Detect which cell encompasses the target text, then output its [x, y] center coordinate. 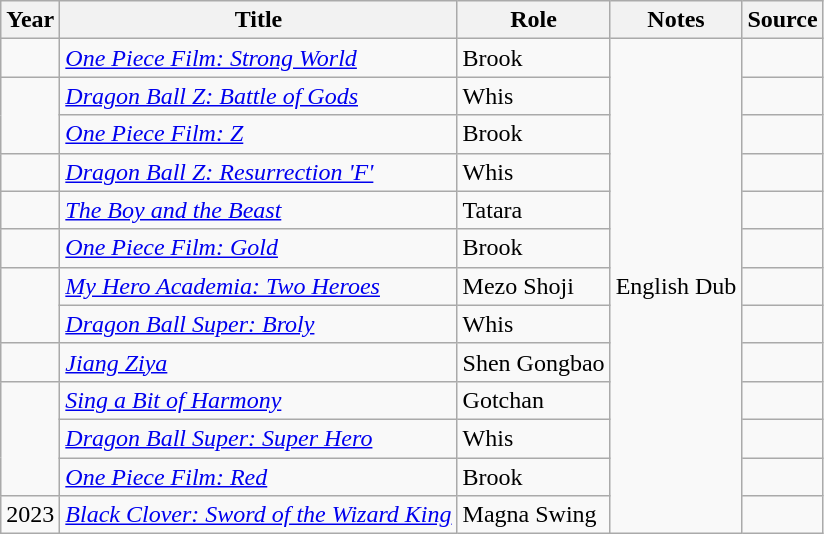
Source [782, 20]
Dragon Ball Z: Resurrection 'F' [258, 172]
Year [30, 20]
Tatara [534, 210]
Mezo Shoji [534, 286]
Role [534, 20]
One Piece Film: Z [258, 134]
English Dub [676, 286]
Black Clover: Sword of the Wizard King [258, 515]
Magna Swing [534, 515]
Notes [676, 20]
One Piece Film: Strong World [258, 58]
Shen Gongbao [534, 362]
Dragon Ball Super: Super Hero [258, 438]
Title [258, 20]
2023 [30, 515]
One Piece Film: Gold [258, 248]
Gotchan [534, 400]
One Piece Film: Red [258, 477]
My Hero Academia: Two Heroes [258, 286]
Dragon Ball Z: Battle of Gods [258, 96]
Sing a Bit of Harmony [258, 400]
Jiang Ziya [258, 362]
Dragon Ball Super: Broly [258, 324]
The Boy and the Beast [258, 210]
